Scan for the cell matching the given text and deliver its (X, Y) coordinate at center. 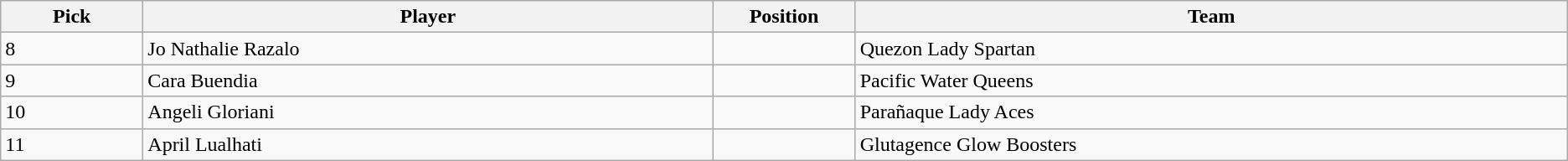
Position (784, 17)
Parañaque Lady Aces (1211, 112)
April Lualhati (428, 144)
Glutagence Glow Boosters (1211, 144)
Jo Nathalie Razalo (428, 49)
10 (72, 112)
9 (72, 80)
Team (1211, 17)
8 (72, 49)
11 (72, 144)
Angeli Gloriani (428, 112)
Pick (72, 17)
Quezon Lady Spartan (1211, 49)
Player (428, 17)
Cara Buendia (428, 80)
Pacific Water Queens (1211, 80)
